Determine the [x, y] coordinate at the center of the cell enclosing the given text.  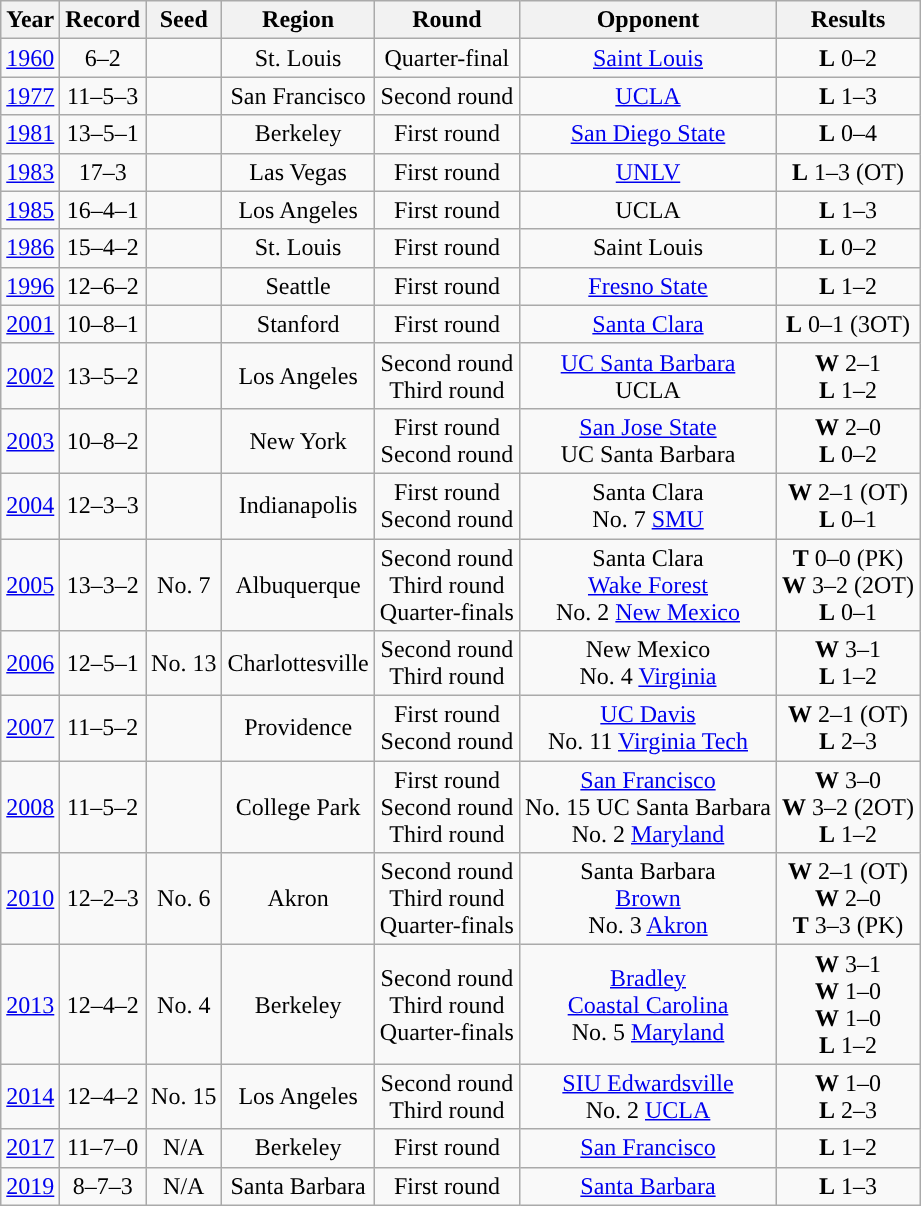
13–5–2 [103, 376]
L 0–1 (3OT) [848, 324]
W 2–1 (OT)L 0–1 [848, 506]
New York [298, 440]
W 2–1 (OT)L 2–3 [848, 728]
10–8–1 [103, 324]
2014 [30, 1096]
Las Vegas [298, 172]
2002 [30, 376]
W 3–0W 3–2 (2OT)L 1–2 [848, 807]
UC Santa BarbaraUCLA [648, 376]
1985 [30, 210]
San Jose StateUC Santa Barbara [648, 440]
SIU EdwardsvilleNo. 2 UCLA [648, 1096]
No. 7 [184, 584]
San Diego State [648, 134]
W 3–1W 1–0W 1–0L 1–2 [848, 1004]
Fresno State [648, 286]
College Park [298, 807]
W 2–1 (OT)W 2–0T 3–3 (PK) [848, 899]
W 1–0L 2–3 [848, 1096]
W 2–0L 0–2 [848, 440]
1960 [30, 58]
1996 [30, 286]
11–5–3 [103, 96]
Results [848, 20]
2004 [30, 506]
Opponent [648, 20]
10–8–2 [103, 440]
Year [30, 20]
No. 4 [184, 1004]
1981 [30, 134]
Santa ClaraWake ForestNo. 2 New Mexico [648, 584]
Santa ClaraNo. 7 SMU [648, 506]
Stanford [298, 324]
8–7–3 [103, 1186]
13–5–1 [103, 134]
Round [446, 20]
Second round [446, 96]
Albuquerque [298, 584]
Seed [184, 20]
12–6–2 [103, 286]
2005 [30, 584]
Indianapolis [298, 506]
1986 [30, 248]
Quarter-final [446, 58]
Region [298, 20]
T 0–0 (PK)W 3–2 (2OT)L 0–1 [848, 584]
UNLV [648, 172]
Santa Clara [648, 324]
15–4–2 [103, 248]
12–3–3 [103, 506]
2008 [30, 807]
2007 [30, 728]
Record [103, 20]
No. 15 [184, 1096]
Providence [298, 728]
No. 13 [184, 664]
L 1–3 (OT) [848, 172]
W 2–1L 1–2 [848, 376]
1977 [30, 96]
L 0–4 [848, 134]
12–5–1 [103, 664]
First roundSecond roundThird round [446, 807]
W 3–1L 1–2 [848, 664]
2017 [30, 1148]
Akron [298, 899]
2019 [30, 1186]
Seattle [298, 286]
2013 [30, 1004]
Santa BarbaraBrownNo. 3 Akron [648, 899]
13–3–2 [103, 584]
16–4–1 [103, 210]
BradleyCoastal CarolinaNo. 5 Maryland [648, 1004]
2003 [30, 440]
2010 [30, 899]
6–2 [103, 58]
1983 [30, 172]
2001 [30, 324]
San FranciscoNo. 15 UC Santa BarbaraNo. 2 Maryland [648, 807]
11–7–0 [103, 1148]
Charlottesville [298, 664]
12–2–3 [103, 899]
17–3 [103, 172]
New MexicoNo. 4 Virginia [648, 664]
2006 [30, 664]
UC DavisNo. 11 Virginia Tech [648, 728]
No. 6 [184, 899]
